Scan for the cell matching the given text and deliver its (X, Y) coordinate at center. 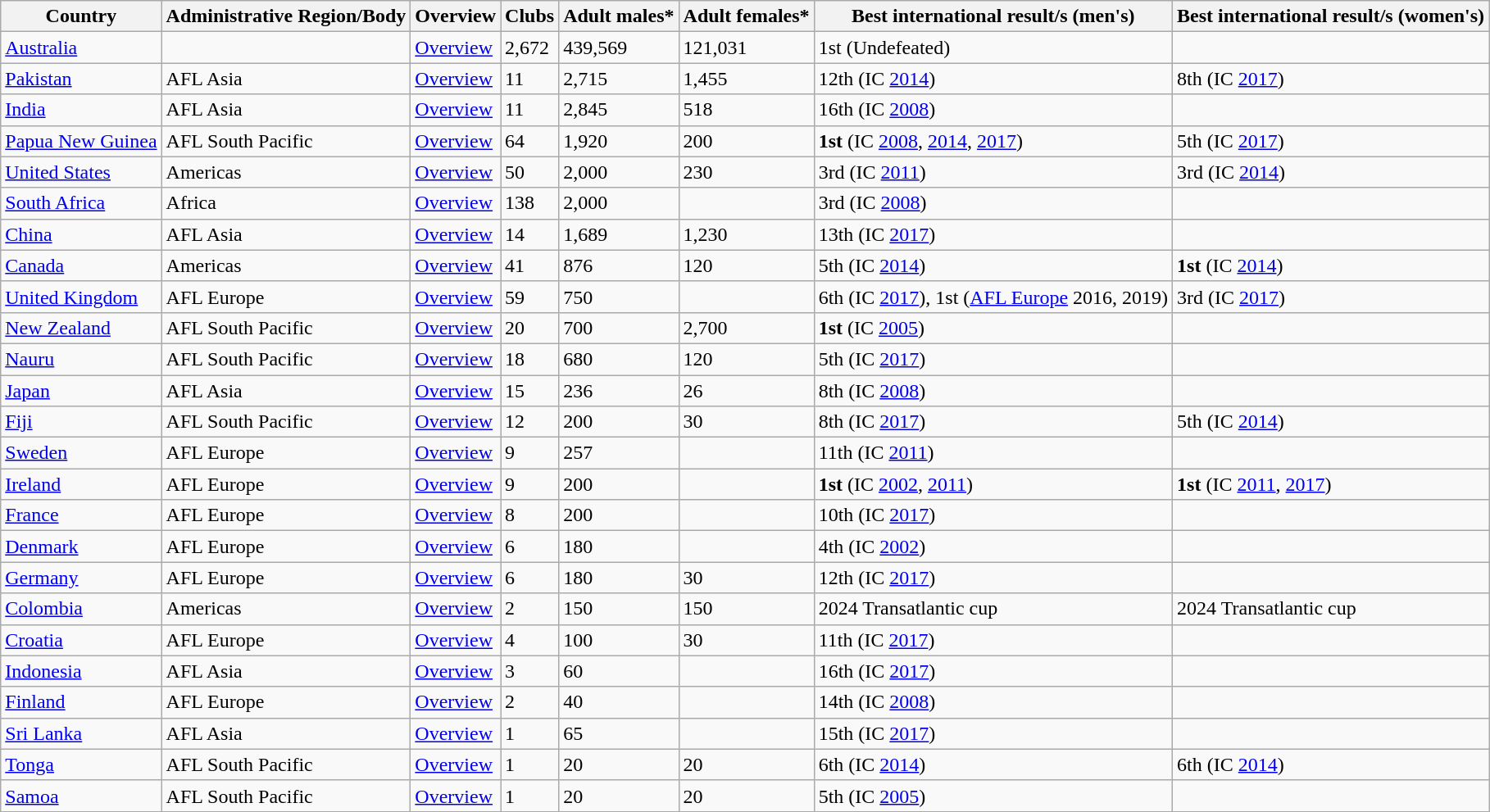
Colombia (81, 609)
8th (IC 2008) (993, 391)
1,689 (619, 234)
680 (619, 359)
Pakistan (81, 79)
Croatia (81, 640)
12th (IC 2014) (993, 79)
Papua New Guinea (81, 141)
2,845 (619, 110)
11th (IC 2011) (993, 453)
South Africa (81, 203)
4th (IC 2002) (993, 547)
8 (529, 515)
138 (529, 203)
50 (529, 172)
1,920 (619, 141)
40 (619, 702)
3rd (IC 2008) (993, 203)
4 (529, 640)
1st (IC 2008, 2014, 2017) (993, 141)
12th (IC 2017) (993, 578)
Sri Lanka (81, 733)
3 (529, 671)
518 (746, 110)
France (81, 515)
2,715 (619, 79)
13th (IC 2017) (993, 234)
876 (619, 265)
1st (IC 2005) (993, 328)
2,672 (529, 48)
439,569 (619, 48)
Africa (286, 203)
59 (529, 297)
2,700 (746, 328)
11th (IC 2017) (993, 640)
United States (81, 172)
750 (619, 297)
Sweden (81, 453)
15th (IC 2017) (993, 733)
700 (619, 328)
10th (IC 2017) (993, 515)
Australia (81, 48)
China (81, 234)
Clubs (529, 16)
Best international result/s (women's) (1331, 16)
Fiji (81, 422)
1st (Undefeated) (993, 48)
65 (619, 733)
Denmark (81, 547)
41 (529, 265)
Indonesia (81, 671)
16th (IC 2017) (993, 671)
Ireland (81, 484)
236 (619, 391)
100 (619, 640)
1st (IC 2011, 2017) (1331, 484)
6th (IC 2017), 1st (AFL Europe 2016, 2019) (993, 297)
1st (IC 2002, 2011) (993, 484)
Tonga (81, 764)
15 (529, 391)
3rd (IC 2011) (993, 172)
Adult males* (619, 16)
5th (IC 2005) (993, 796)
64 (529, 141)
14th (IC 2008) (993, 702)
1,230 (746, 234)
60 (619, 671)
3rd (IC 2014) (1331, 172)
Best international result/s (men's) (993, 16)
Country (81, 16)
26 (746, 391)
India (81, 110)
18 (529, 359)
257 (619, 453)
3rd (IC 2017) (1331, 297)
Nauru (81, 359)
16th (IC 2008) (993, 110)
121,031 (746, 48)
New Zealand (81, 328)
Adult females* (746, 16)
Canada (81, 265)
Finland (81, 702)
Samoa (81, 796)
Administrative Region/Body (286, 16)
14 (529, 234)
Japan (81, 391)
1,455 (746, 79)
1st (IC 2014) (1331, 265)
12 (529, 422)
230 (746, 172)
Germany (81, 578)
United Kingdom (81, 297)
